Return [x, y] of the center of cell containing provided text 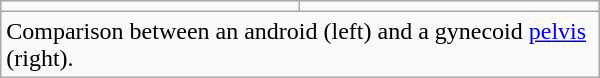
Comparison between an android (left) and a gynecoid pelvis (right). [300, 44]
